Pinpoint the cell where the given text exists, returning its (x, y) midpoint coordinate. 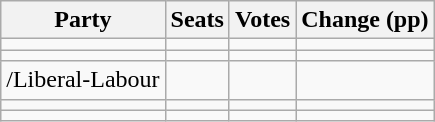
/Liberal-Labour (83, 80)
Seats (197, 20)
Change (pp) (365, 20)
Party (83, 20)
Votes (262, 20)
